Identify which cell holds the provided text, then report its [X, Y] central coordinate. 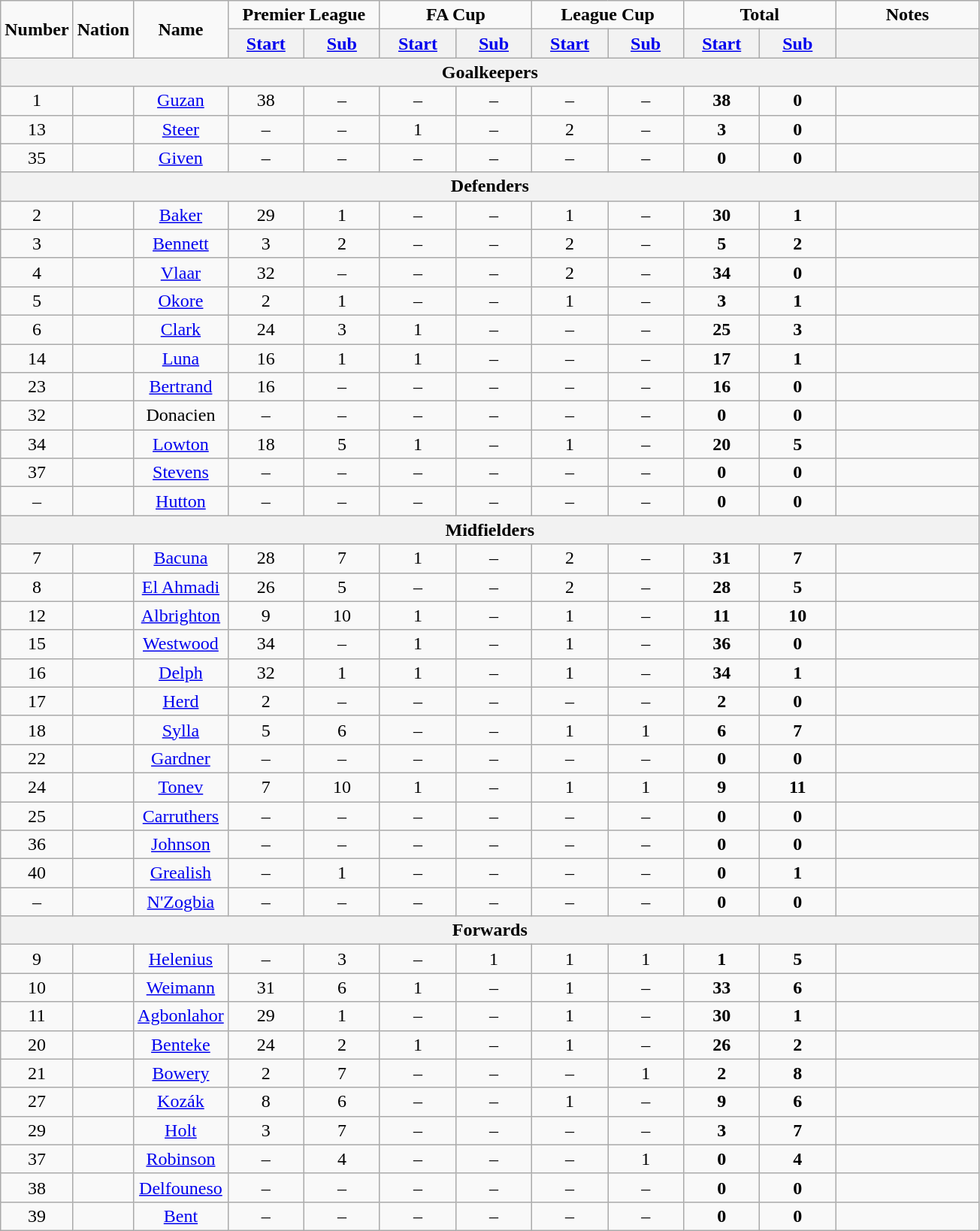
Defenders [490, 186]
Delfouneso [181, 1187]
Delph [181, 673]
Sylla [181, 730]
Benteke [181, 1045]
Bacuna [181, 558]
Vlaar [181, 272]
Notes [908, 15]
Premier League [304, 15]
Goalkeepers [490, 72]
Herd [181, 701]
Nation [103, 29]
35 [37, 158]
27 [37, 1102]
Guzan [181, 101]
Agbonlahor [181, 1016]
Name [181, 29]
El Ahmadi [181, 587]
Stevens [181, 473]
Luna [181, 358]
Westwood [181, 644]
Clark [181, 329]
Gardner [181, 758]
12 [37, 615]
23 [37, 387]
FA Cup [455, 15]
Bowery [181, 1073]
Lowton [181, 444]
22 [37, 758]
Okore [181, 301]
40 [37, 873]
League Cup [608, 15]
33 [721, 988]
Given [181, 158]
39 [37, 1216]
Baker [181, 215]
Bertrand [181, 387]
Midfielders [490, 530]
13 [37, 129]
15 [37, 644]
Grealish [181, 873]
Kozák [181, 1102]
21 [37, 1073]
Forwards [490, 930]
Robinson [181, 1159]
Bennett [181, 243]
Albrighton [181, 615]
Hutton [181, 501]
Weimann [181, 988]
Holt [181, 1130]
14 [37, 358]
N'Zogbia [181, 902]
Number [37, 29]
Steer [181, 129]
Bent [181, 1216]
Carruthers [181, 815]
Total [760, 15]
Donacien [181, 416]
Johnson [181, 845]
Tonev [181, 787]
Helenius [181, 959]
